Find where the given text appears and provide that cell's center as [x, y] coordinate. 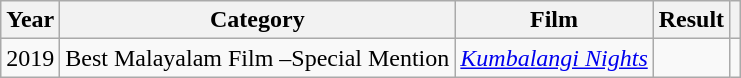
Year [30, 20]
Best Malayalam Film –Special Mention [258, 58]
Result [691, 20]
Film [554, 20]
Kumbalangi Nights [554, 58]
Category [258, 20]
2019 [30, 58]
